Capture the cell that displays the provided text and extract its (x, y) central coordinate. 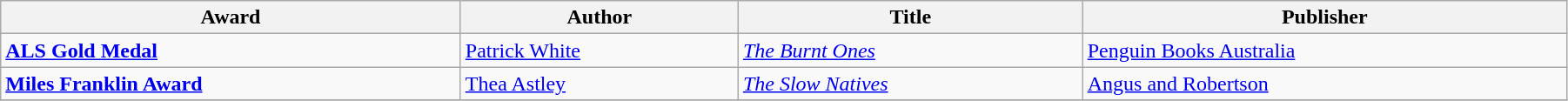
The Burnt Ones (910, 50)
Penguin Books Australia (1324, 50)
Author (599, 17)
Title (910, 17)
Award (231, 17)
Angus and Robertson (1324, 84)
Publisher (1324, 17)
The Slow Natives (910, 84)
Miles Franklin Award (231, 84)
Patrick White (599, 50)
Thea Astley (599, 84)
ALS Gold Medal (231, 50)
